From the cell containing the given text, extract its center point as (x, y) coordinate. 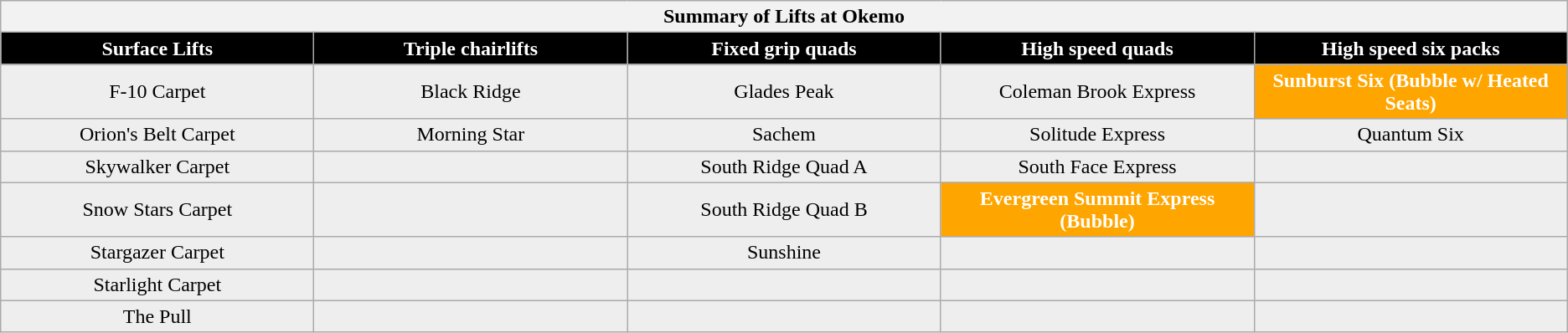
Skywalker Carpet (157, 166)
Surface Lifts (157, 49)
Starlight Carpet (157, 284)
Triple chairlifts (471, 49)
Summary of Lifts at Okemo (784, 17)
South Ridge Quad B (784, 209)
Stargazer Carpet (157, 253)
Morning Star (471, 135)
High speed six packs (1411, 49)
Orion's Belt Carpet (157, 135)
Sunshine (784, 253)
Fixed grip quads (784, 49)
Glades Peak (784, 92)
South Face Express (1097, 166)
South Ridge Quad A (784, 166)
The Pull (157, 316)
F-10 Carpet (157, 92)
Snow Stars Carpet (157, 209)
Sunburst Six (Bubble w/ Heated Seats) (1411, 92)
High speed quads (1097, 49)
Black Ridge (471, 92)
Coleman Brook Express (1097, 92)
Sachem (784, 135)
Quantum Six (1411, 135)
Solitude Express (1097, 135)
Evergreen Summit Express (Bubble) (1097, 209)
